Find where the given text appears and provide that cell's center as (X, Y) coordinate. 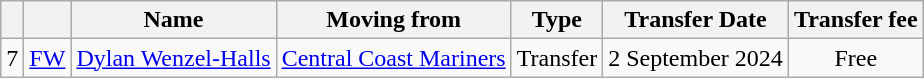
Transfer fee (856, 20)
Moving from (394, 20)
Free (856, 58)
Central Coast Mariners (394, 58)
7 (12, 58)
Transfer Date (696, 20)
Dylan Wenzel-Halls (174, 58)
FW (48, 58)
Type (557, 20)
2 September 2024 (696, 58)
Transfer (557, 58)
Name (174, 20)
